Find where the given text appears and provide that cell's center as [X, Y] coordinate. 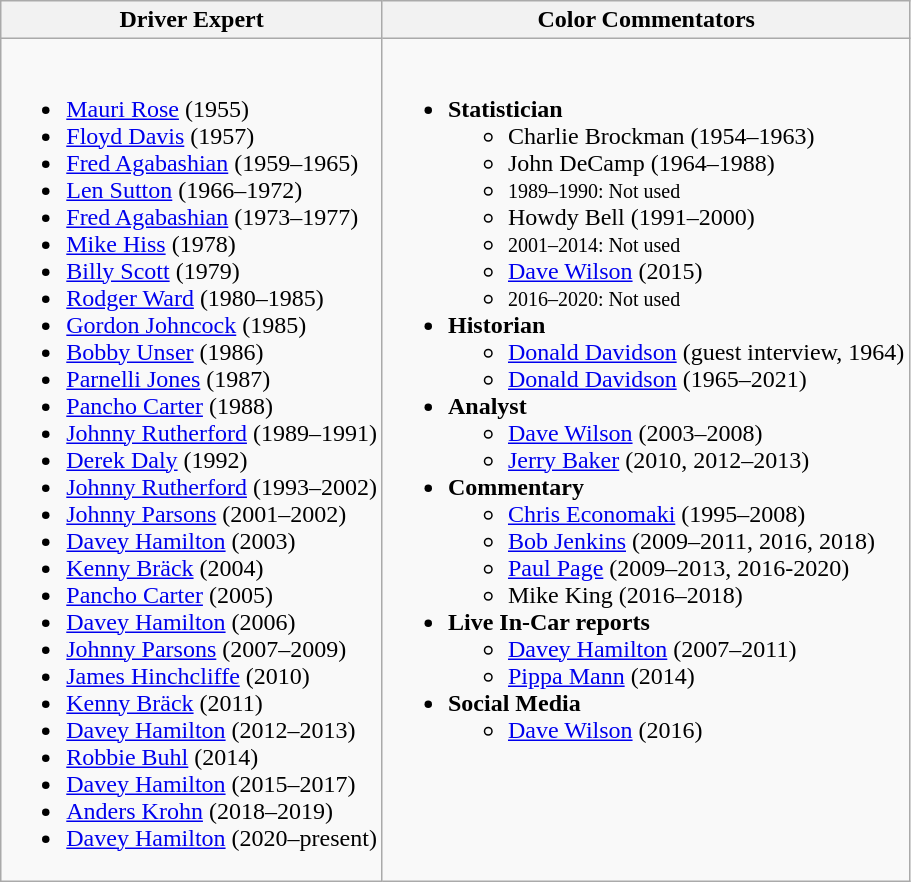
Color Commentators [646, 20]
Driver Expert [192, 20]
